Scan for the cell matching the given text and deliver its [X, Y] coordinate at center. 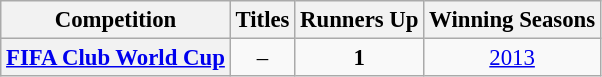
– [262, 58]
Runners Up [360, 20]
Winning Seasons [512, 20]
FIFA Club World Cup [116, 58]
Titles [262, 20]
Competition [116, 20]
1 [360, 58]
2013 [512, 58]
